Return [x, y] of the center of cell containing provided text 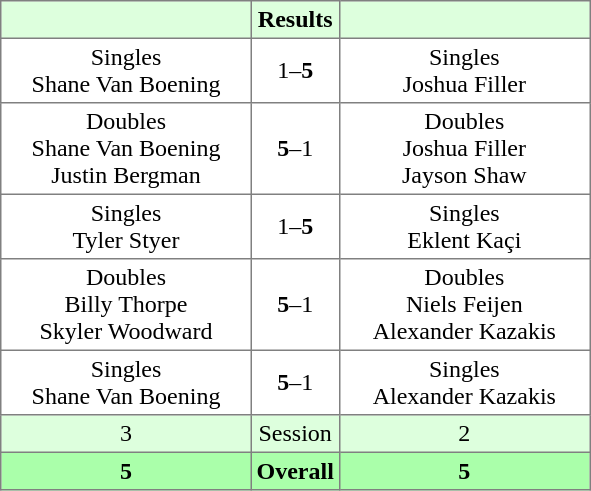
Results [295, 20]
3 [126, 434]
SinglesAlexander Kazakis [464, 382]
SinglesJoshua Filler [464, 70]
SinglesTyler Styer [126, 226]
DoublesJoshua FillerJayson Shaw [464, 149]
SinglesEklent Kaçi [464, 226]
DoublesShane Van BoeningJustin Bergman [126, 149]
DoublesBilly ThorpeSkyler Woodward [126, 305]
Overall [295, 471]
DoublesNiels FeijenAlexander Kazakis [464, 305]
2 [464, 434]
Session [295, 434]
